Return [X, Y] of the center of cell containing provided text 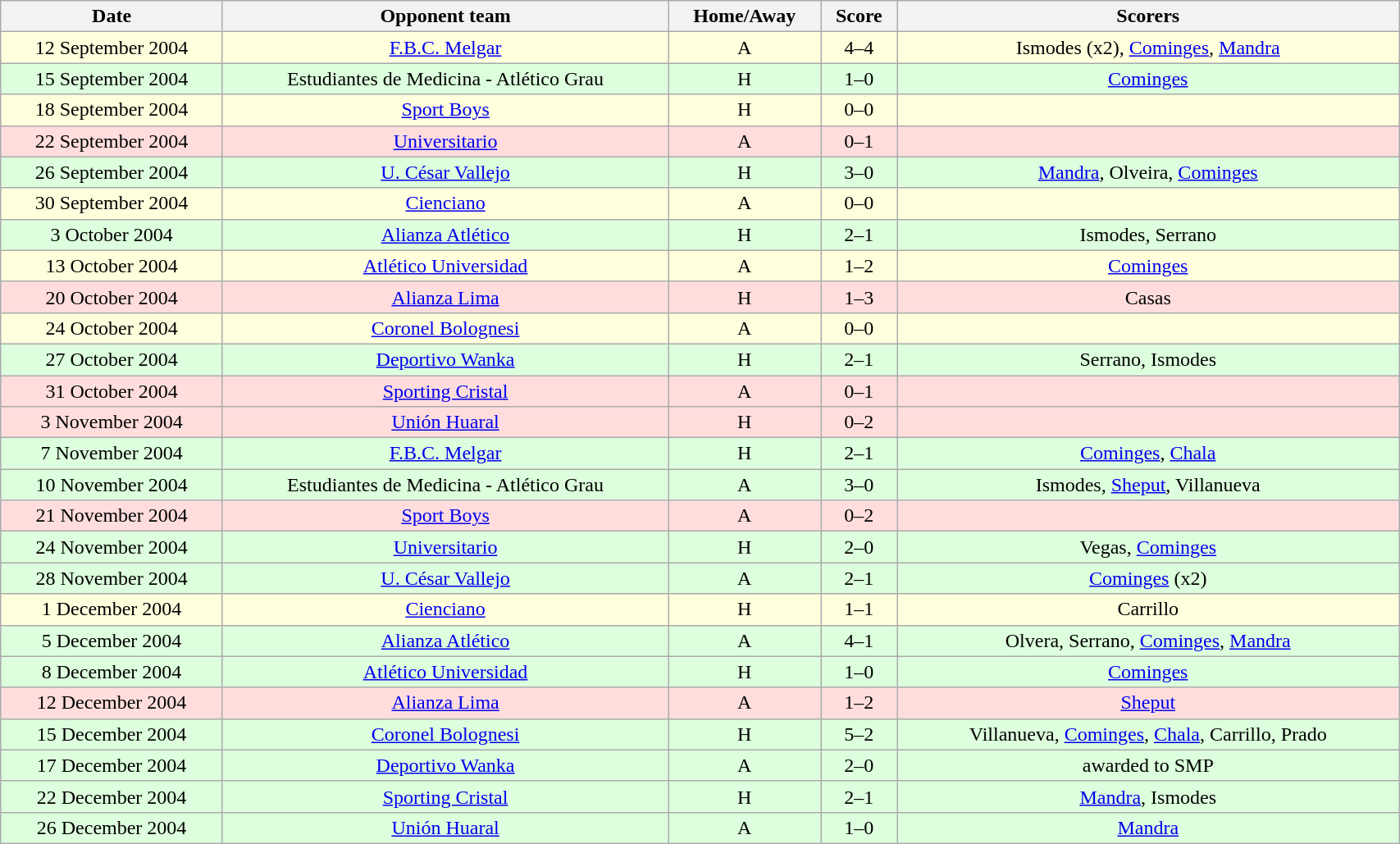
31 October 2004 [112, 391]
1 December 2004 [112, 609]
26 September 2004 [112, 172]
18 September 2004 [112, 110]
22 December 2004 [112, 796]
4–4 [860, 48]
Ismodes, Serrano [1148, 235]
30 September 2004 [112, 203]
5 December 2004 [112, 641]
8 December 2004 [112, 672]
Carrillo [1148, 609]
26 December 2004 [112, 828]
Mandra, Ismodes [1148, 796]
10 November 2004 [112, 485]
21 November 2004 [112, 516]
27 October 2004 [112, 359]
awarded to SMP [1148, 765]
Villanueva, Cominges, Chala, Carrillo, Prado [1148, 734]
Scorers [1148, 16]
7 November 2004 [112, 454]
22 September 2004 [112, 141]
24 November 2004 [112, 547]
Date [112, 16]
Cominges (x2) [1148, 578]
Sheput [1148, 703]
Score [860, 16]
24 October 2004 [112, 328]
Mandra [1148, 828]
5–2 [860, 734]
1–1 [860, 609]
Casas [1148, 297]
Mandra, Olveira, Cominges [1148, 172]
3 October 2004 [112, 235]
13 October 2004 [112, 266]
Ismodes (x2), Cominges, Mandra [1148, 48]
17 December 2004 [112, 765]
Serrano, Ismodes [1148, 359]
Opponent team [445, 16]
20 October 2004 [112, 297]
12 December 2004 [112, 703]
Home/Away [745, 16]
Cominges, Chala [1148, 454]
12 September 2004 [112, 48]
3 November 2004 [112, 422]
Vegas, Cominges [1148, 547]
4–1 [860, 641]
15 December 2004 [112, 734]
15 September 2004 [112, 79]
Olvera, Serrano, Cominges, Mandra [1148, 641]
Ismodes, Sheput, Villanueva [1148, 485]
28 November 2004 [112, 578]
1–3 [860, 297]
